Detect which cell encompasses the target text, then output its [x, y] center coordinate. 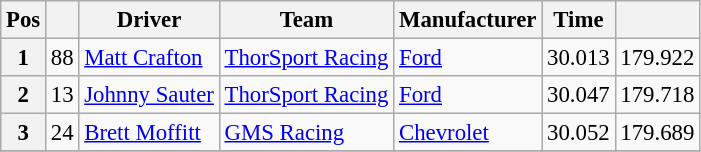
3 [24, 133]
24 [62, 133]
88 [62, 58]
30.047 [578, 95]
2 [24, 95]
Chevrolet [468, 133]
13 [62, 95]
Manufacturer [468, 20]
179.689 [658, 133]
Johnny Sauter [149, 95]
179.922 [658, 58]
Matt Crafton [149, 58]
Brett Moffitt [149, 133]
30.052 [578, 133]
Pos [24, 20]
Time [578, 20]
30.013 [578, 58]
179.718 [658, 95]
Driver [149, 20]
1 [24, 58]
Team [306, 20]
GMS Racing [306, 133]
